Return [x, y] of the center of cell containing provided text 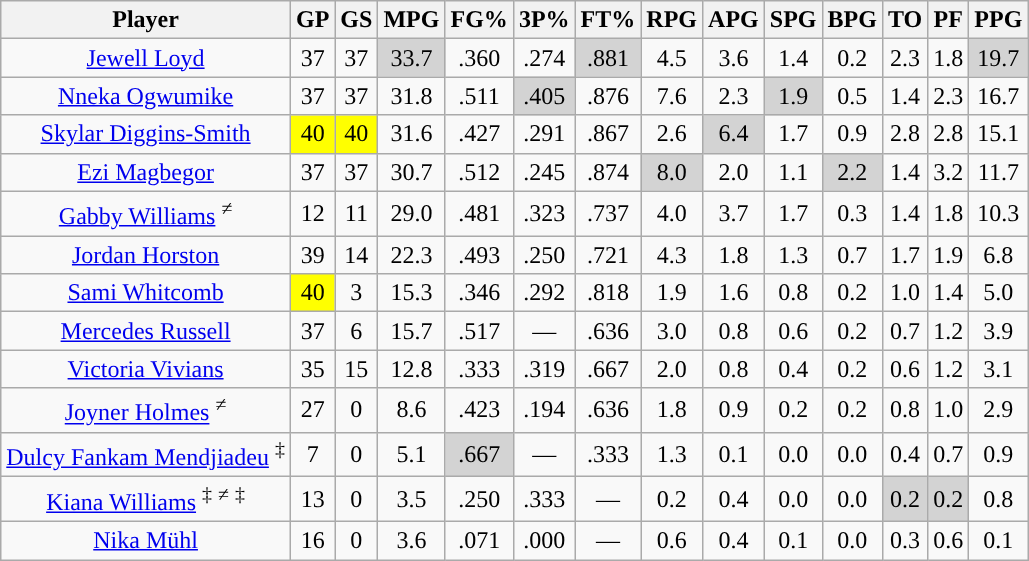
19.7 [998, 58]
15.7 [412, 331]
SPG [793, 20]
12 [312, 214]
.818 [608, 293]
Ezi Magbegor [146, 172]
5.1 [412, 454]
3.5 [412, 500]
4.5 [672, 58]
7 [312, 454]
6.4 [734, 134]
2.9 [998, 410]
.291 [544, 134]
3.7 [734, 214]
6 [356, 331]
3.2 [948, 172]
.423 [479, 410]
.881 [608, 58]
7.6 [672, 96]
Nika Mühl [146, 541]
PF [948, 20]
Jewell Loyd [146, 58]
.245 [544, 172]
11.7 [998, 172]
.493 [479, 255]
35 [312, 369]
22.3 [412, 255]
3.1 [998, 369]
Skylar Diggins-Smith [146, 134]
.737 [608, 214]
Sami Whitcomb [146, 293]
2.2 [852, 172]
.274 [544, 58]
27 [312, 410]
4.3 [672, 255]
.874 [608, 172]
39 [312, 255]
Victoria Vivians [146, 369]
.876 [608, 96]
.360 [479, 58]
1.1 [793, 172]
6.8 [998, 255]
Joyner Holmes ≠ [146, 410]
MPG [412, 20]
15 [356, 369]
.405 [544, 96]
16.7 [998, 96]
1.6 [734, 293]
.000 [544, 541]
.319 [544, 369]
GP [312, 20]
5.0 [998, 293]
.512 [479, 172]
14 [356, 255]
.323 [544, 214]
3P% [544, 20]
29.0 [412, 214]
11 [356, 214]
FT% [608, 20]
4.0 [672, 214]
.071 [479, 541]
.292 [544, 293]
Dulcy Fankam Mendjiadeu ‡ [146, 454]
.867 [608, 134]
GS [356, 20]
TO [904, 20]
13 [312, 500]
15.1 [998, 134]
3.0 [672, 331]
Player [146, 20]
33.7 [412, 58]
30.7 [412, 172]
Mercedes Russell [146, 331]
15.3 [412, 293]
FG% [479, 20]
.721 [608, 255]
.517 [479, 331]
12.8 [412, 369]
.194 [544, 410]
0.5 [852, 96]
Gabby Williams ≠ [146, 214]
2.6 [672, 134]
10.3 [998, 214]
.427 [479, 134]
.481 [479, 214]
3 [356, 293]
.511 [479, 96]
PPG [998, 20]
Nneka Ogwumike [146, 96]
APG [734, 20]
16 [312, 541]
.346 [479, 293]
BPG [852, 20]
RPG [672, 20]
8.6 [412, 410]
31.6 [412, 134]
Jordan Horston [146, 255]
31.8 [412, 96]
Kiana Williams ‡ ≠ ‡ [146, 500]
8.0 [672, 172]
3.9 [998, 331]
